For the text-containing cell, return its midpoint in [x, y] coordinate format. 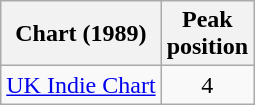
Chart (1989) [81, 34]
4 [207, 85]
UK Indie Chart [81, 85]
Peakposition [207, 34]
